Capture the cell that displays the provided text and extract its (X, Y) central coordinate. 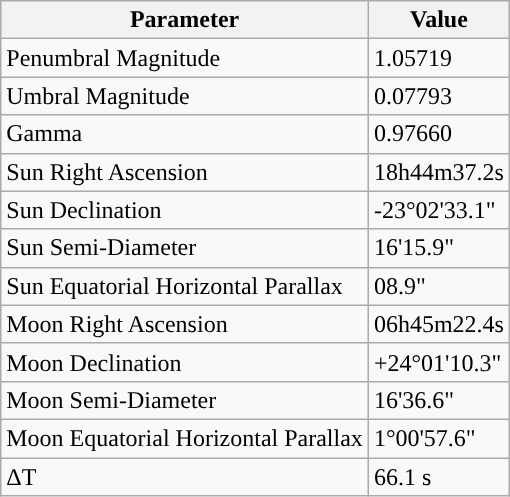
Sun Right Ascension (185, 172)
Sun Declination (185, 210)
Penumbral Magnitude (185, 58)
-23°02'33.1" (438, 210)
Moon Declination (185, 362)
08.9" (438, 286)
0.97660 (438, 134)
Umbral Magnitude (185, 96)
Gamma (185, 134)
Sun Equatorial Horizontal Parallax (185, 286)
Moon Semi-Diameter (185, 400)
ΔT (185, 477)
66.1 s (438, 477)
Sun Semi-Diameter (185, 248)
Parameter (185, 20)
0.07793 (438, 96)
Moon Equatorial Horizontal Parallax (185, 438)
1.05719 (438, 58)
Moon Right Ascension (185, 324)
18h44m37.2s (438, 172)
1°00'57.6" (438, 438)
16'15.9" (438, 248)
06h45m22.4s (438, 324)
Value (438, 20)
16'36.6" (438, 400)
+24°01'10.3" (438, 362)
